Detect which cell encompasses the target text, then output its (X, Y) center coordinate. 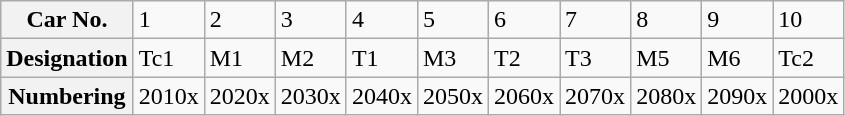
8 (666, 20)
2090x (738, 96)
2010x (168, 96)
M5 (666, 58)
9 (738, 20)
6 (524, 20)
2050x (452, 96)
2 (240, 20)
M6 (738, 58)
7 (596, 20)
2060x (524, 96)
Designation (67, 58)
T2 (524, 58)
2040x (382, 96)
T1 (382, 58)
2000x (808, 96)
Tc2 (808, 58)
2030x (310, 96)
10 (808, 20)
M3 (452, 58)
Car No. (67, 20)
T3 (596, 58)
Numbering (67, 96)
M2 (310, 58)
1 (168, 20)
5 (452, 20)
3 (310, 20)
2020x (240, 96)
Tc1 (168, 58)
2070x (596, 96)
4 (382, 20)
2080x (666, 96)
M1 (240, 58)
